Capture the cell that displays the provided text and extract its [X, Y] central coordinate. 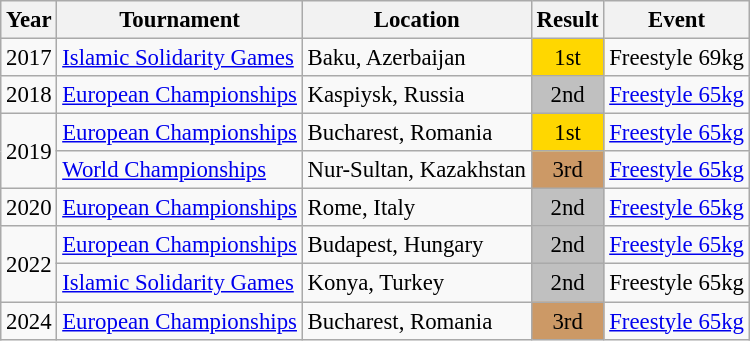
2019 [29, 152]
Event [676, 20]
2017 [29, 58]
Nur-Sultan, Kazakhstan [416, 170]
2020 [29, 208]
Konya, Turkey [416, 283]
Budapest, Hungary [416, 245]
Tournament [180, 20]
Kaspiysk, Russia [416, 95]
Baku, Azerbaijan [416, 58]
World Championships [180, 170]
Year [29, 20]
2018 [29, 95]
Freestyle 69kg [676, 58]
Location [416, 20]
Rome, Italy [416, 208]
2022 [29, 264]
Result [568, 20]
2024 [29, 321]
